For the text-containing cell, return its midpoint in (x, y) coordinate format. 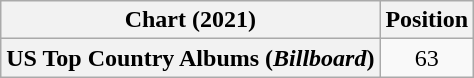
Position (427, 20)
63 (427, 58)
Chart (2021) (190, 20)
US Top Country Albums (Billboard) (190, 58)
